Find where the given text appears and provide that cell's center as (X, Y) coordinate. 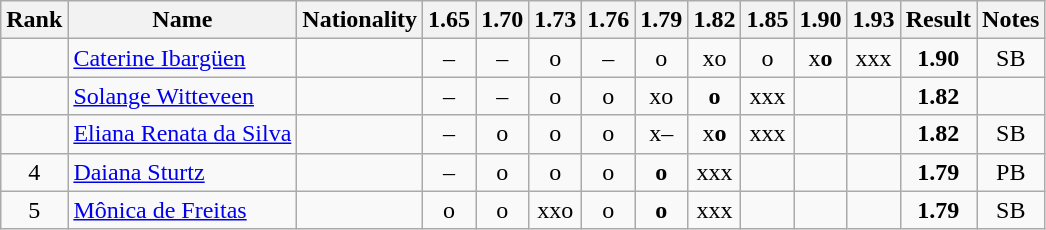
1.73 (556, 20)
Solange Witteveen (182, 96)
1.76 (608, 20)
1.85 (768, 20)
Nationality (360, 20)
Notes (1011, 20)
Name (182, 20)
Mônica de Freitas (182, 210)
4 (34, 172)
5 (34, 210)
PB (1011, 172)
Eliana Renata da Silva (182, 134)
1.70 (502, 20)
Caterine Ibargüen (182, 58)
Result (938, 20)
Rank (34, 20)
xxo (556, 210)
Daiana Sturtz (182, 172)
x– (662, 134)
1.65 (450, 20)
1.93 (874, 20)
